Identify which cell holds the provided text, then report its (X, Y) central coordinate. 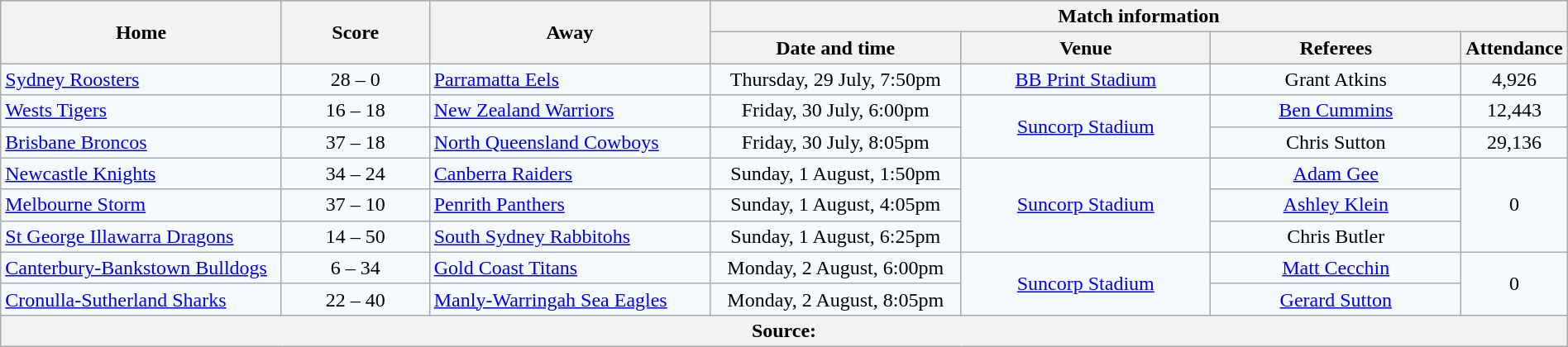
Parramatta Eels (569, 79)
Away (569, 32)
Friday, 30 July, 6:00pm (835, 111)
28 – 0 (356, 79)
Grant Atkins (1336, 79)
37 – 10 (356, 205)
Referees (1336, 48)
Manly-Warringah Sea Eagles (569, 299)
Ben Cummins (1336, 111)
Monday, 2 August, 6:00pm (835, 268)
Date and time (835, 48)
Canberra Raiders (569, 173)
Chris Butler (1336, 236)
St George Illawarra Dragons (141, 236)
Thursday, 29 July, 7:50pm (835, 79)
Canterbury-Bankstown Bulldogs (141, 268)
Friday, 30 July, 8:05pm (835, 142)
Chris Sutton (1336, 142)
16 – 18 (356, 111)
Sunday, 1 August, 1:50pm (835, 173)
North Queensland Cowboys (569, 142)
Monday, 2 August, 8:05pm (835, 299)
Brisbane Broncos (141, 142)
Ashley Klein (1336, 205)
New Zealand Warriors (569, 111)
Matt Cecchin (1336, 268)
Sydney Roosters (141, 79)
Sunday, 1 August, 6:25pm (835, 236)
BB Print Stadium (1086, 79)
Match information (1140, 17)
Wests Tigers (141, 111)
Home (141, 32)
Penrith Panthers (569, 205)
29,136 (1514, 142)
14 – 50 (356, 236)
Source: (784, 330)
Attendance (1514, 48)
12,443 (1514, 111)
Adam Gee (1336, 173)
4,926 (1514, 79)
Newcastle Knights (141, 173)
South Sydney Rabbitohs (569, 236)
Score (356, 32)
Gerard Sutton (1336, 299)
34 – 24 (356, 173)
Gold Coast Titans (569, 268)
Cronulla-Sutherland Sharks (141, 299)
37 – 18 (356, 142)
Venue (1086, 48)
Melbourne Storm (141, 205)
Sunday, 1 August, 4:05pm (835, 205)
22 – 40 (356, 299)
6 – 34 (356, 268)
